Pinpoint the cell where the given text exists, returning its [x, y] midpoint coordinate. 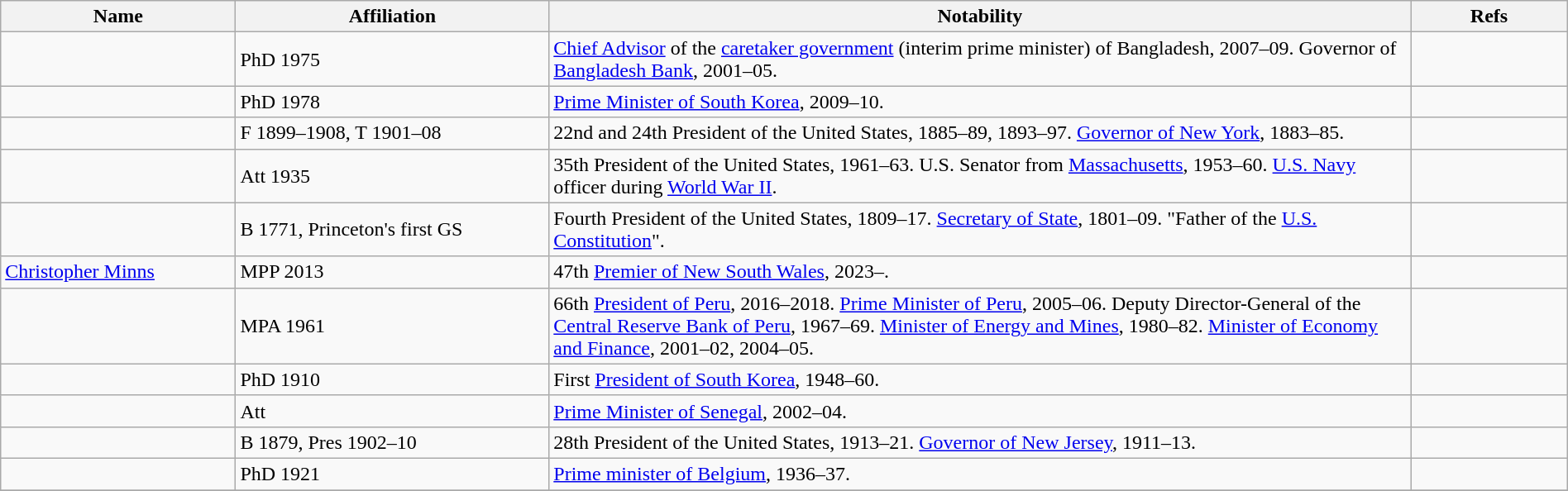
PhD 1978 [392, 102]
Prime Minister of Senegal, 2002–04. [980, 411]
Att [392, 411]
47th Premier of New South Wales, 2023–. [980, 272]
35th President of the United States, 1961–63. U.S. Senator from Massachusetts, 1953–60. U.S. Navy officer during World War II. [980, 175]
Notability [980, 17]
PhD 1921 [392, 474]
Christopher Minns [118, 272]
Prime Minister of South Korea, 2009–10. [980, 102]
Name [118, 17]
22nd and 24th President of the United States, 1885–89, 1893–97. Governor of New York, 1883–85. [980, 133]
Att 1935 [392, 175]
Fourth President of the United States, 1809–17. Secretary of State, 1801–09. "Father of the U.S. Constitution". [980, 230]
First President of South Korea, 1948–60. [980, 379]
PhD 1910 [392, 379]
MPP 2013 [392, 272]
MPA 1961 [392, 326]
Affiliation [392, 17]
Chief Advisor of the caretaker government (interim prime minister) of Bangladesh, 2007–09. Governor of Bangladesh Bank, 2001–05. [980, 60]
F 1899–1908, T 1901–08 [392, 133]
Prime minister of Belgium, 1936–37. [980, 474]
B 1771, Princeton's first GS [392, 230]
B 1879, Pres 1902–10 [392, 442]
PhD 1975 [392, 60]
28th President of the United States, 1913–21. Governor of New Jersey, 1911–13. [980, 442]
Refs [1489, 17]
